From the cell containing the given text, extract its center point as [x, y] coordinate. 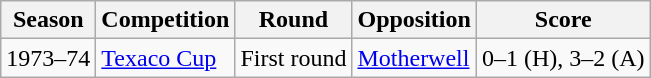
First round [294, 58]
Motherwell [414, 58]
0–1 (H), 3–2 (A) [563, 58]
Season [48, 20]
Score [563, 20]
1973–74 [48, 58]
Competition [166, 20]
Opposition [414, 20]
Texaco Cup [166, 58]
Round [294, 20]
